Scan for the cell matching the given text and deliver its (X, Y) coordinate at center. 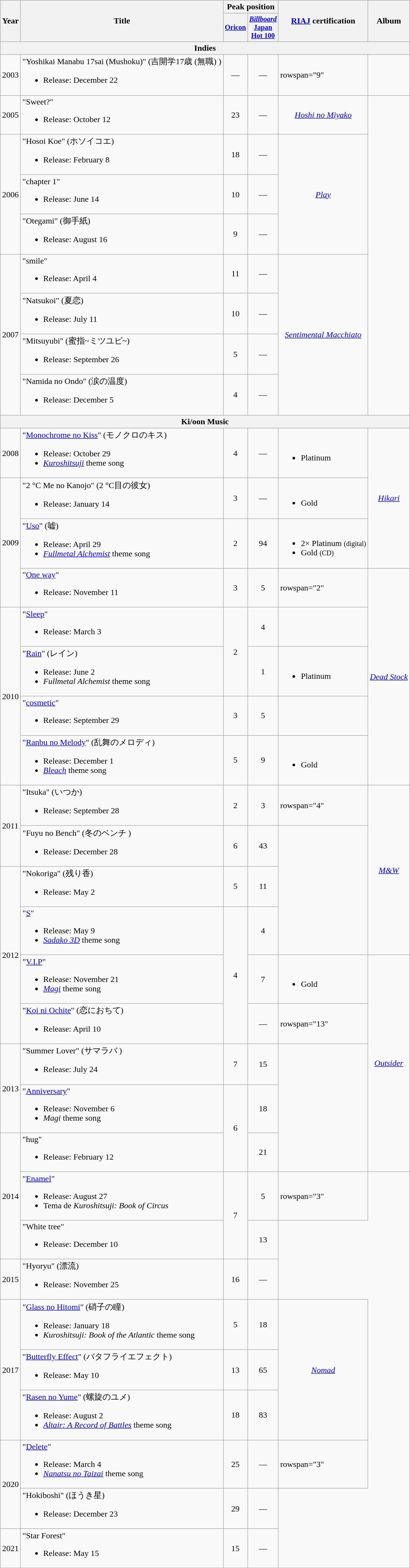
2014 (10, 1196)
2× Platinum (digital)Gold (CD) (323, 544)
29 (235, 1509)
"Koi ni Ochite" (恋におちて)Release: April 10 (122, 1024)
Ki/oon Music (205, 421)
43 (263, 846)
Sentimental Macchiato (323, 335)
65 (263, 1370)
Indies (205, 48)
"Hosoi Koe" (ホソイコエ)Release: February 8 (122, 155)
"Anniversary"Release: November 6Magi theme song (122, 1109)
Peak position (251, 7)
"Rasen no Yume" (螺旋のユメ)Release: August 2Altair: A Record of Battles theme song (122, 1415)
"Ranbu no Melody" (乱舞のメロディ)Release: December 1Bleach theme song (122, 760)
Oricon (235, 28)
2010 (10, 696)
"Nokoriga" (残り香)Release: May 2 (122, 886)
2021 (10, 1548)
"One way"Release: November 11 (122, 588)
"Sweet?"Release: October 12 (122, 115)
"Butterfly Effect" (バタフライエフェクト)Release: May 10 (122, 1370)
Outsider (389, 1063)
83 (263, 1415)
"Itsuka" (いつか)Release: September 28 (122, 805)
"Rain" (レイン)Release: June 2Fullmetal Alchemist theme song (122, 671)
2012 (10, 955)
"Mitsuyubi" (蜜指~ミツユビ~)Release: September 26 (122, 354)
2011 (10, 826)
"Monochrome no Kiss" (モノクロのキス)Release: October 29Kuroshitsuji theme song (122, 453)
"Fuyu no Bench" (冬のベンチ )Release: December 28 (122, 846)
2013 (10, 1089)
"hug"Release: February 12 (122, 1152)
"Namida no Ondo" (涙の温度)Release: December 5 (122, 395)
2020 (10, 1485)
"cosmetic"Release: September 29 (122, 716)
"Sleep"Release: March 3 (122, 627)
Nomad (323, 1370)
2006 (10, 194)
2015 (10, 1279)
"2 °C Me no Kanojo" (2 °C目の彼女)Release: January 14 (122, 498)
"Yoshikai Manabu 17sai (Mushoku)" (吉開学17歳 (無職) )Release: December 22 (122, 75)
Title (122, 21)
"Star Forest"Release: May 15 (122, 1548)
"Hyoryu" (漂流)Release: November 25 (122, 1279)
"Delete"Release: March 4Nanatsu no Taizai theme song (122, 1464)
1 (263, 671)
Hikari (389, 498)
"smile"Release: April 4 (122, 274)
"Otegami" (御手紙)Release: August 16 (122, 234)
rowspan="9" (323, 75)
"Natsukoi" (夏恋)Release: July 11 (122, 314)
"Hokiboshi" (ほうき星)Release: December 23 (122, 1509)
94 (263, 544)
"Enamel"Release: August 27Tema de Kuroshitsuji: Book of Circus (122, 1196)
2008 (10, 453)
M&W (389, 870)
2003 (10, 75)
rowspan="13" (323, 1024)
2017 (10, 1370)
2007 (10, 335)
"chapter 1"Release: June 14 (122, 195)
"Glass no Hitomi" (硝子の瞳)Release: January 18Kuroshitsuji: Book of the Atlantic theme song (122, 1324)
Album (389, 21)
rowspan="4" (323, 805)
16 (235, 1279)
Billboard Japan Hot 100 (263, 28)
2009 (10, 543)
"Uso" (嘘)Release: April 29Fullmetal Alchemist theme song (122, 544)
Hoshi no Miyako (323, 115)
21 (263, 1152)
rowspan="2" (323, 588)
"White tree"Release: December 10 (122, 1240)
RIAJ certification (323, 21)
Play (323, 194)
"Summer Lover" (サマラバ )Release: July 24 (122, 1064)
"S"Release: May 9Sadako 3D theme song (122, 931)
23 (235, 115)
2005 (10, 115)
Year (10, 21)
"V.I.P"Release: November 21Magi theme song (122, 979)
Dead Stock (389, 677)
25 (235, 1464)
